Capture the cell that displays the provided text and extract its [X, Y] central coordinate. 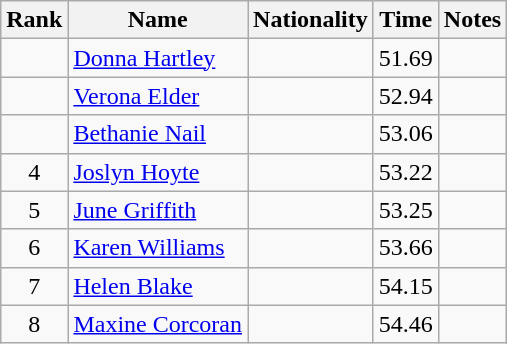
6 [34, 248]
8 [34, 324]
54.15 [406, 286]
53.25 [406, 210]
Helen Blake [158, 286]
4 [34, 172]
53.66 [406, 248]
Time [406, 20]
Name [158, 20]
Verona Elder [158, 96]
Joslyn Hoyte [158, 172]
June Griffith [158, 210]
54.46 [406, 324]
Notes [472, 20]
Nationality [311, 20]
Rank [34, 20]
51.69 [406, 58]
Bethanie Nail [158, 134]
53.06 [406, 134]
Donna Hartley [158, 58]
53.22 [406, 172]
7 [34, 286]
Maxine Corcoran [158, 324]
5 [34, 210]
Karen Williams [158, 248]
52.94 [406, 96]
